Detect which cell encompasses the target text, then output its [X, Y] center coordinate. 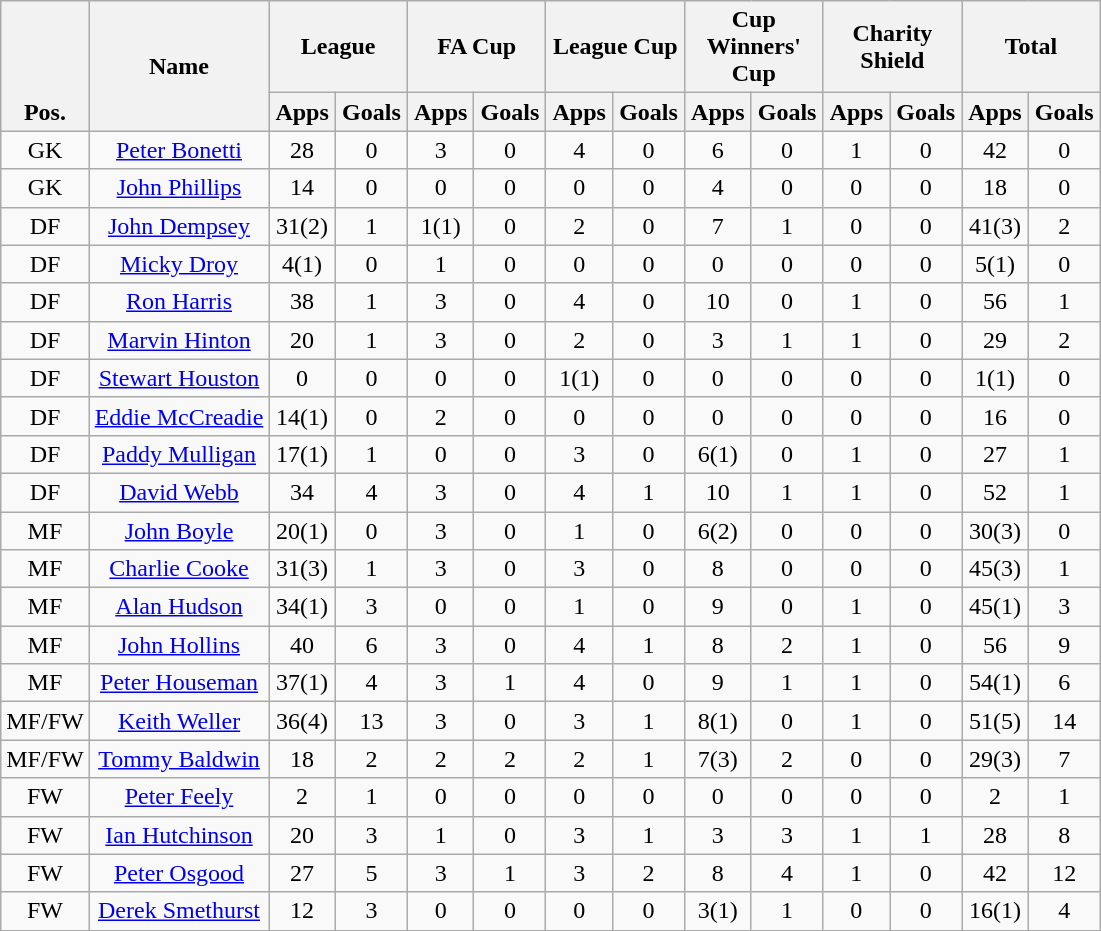
13 [371, 721]
Tommy Baldwin [179, 759]
Ian Hutchinson [179, 835]
45(3) [996, 569]
John Phillips [179, 188]
Peter Houseman [179, 683]
30(3) [996, 531]
20(1) [302, 531]
40 [302, 645]
Total [1032, 47]
Micky Droy [179, 264]
Cup Winners' Cup [754, 47]
29 [996, 340]
John Hollins [179, 645]
Alan Hudson [179, 607]
Charity Shield [892, 47]
League [338, 47]
34(1) [302, 607]
6(2) [718, 531]
Peter Bonetti [179, 150]
7(3) [718, 759]
Marvin Hinton [179, 340]
54(1) [996, 683]
Peter Feely [179, 797]
Paddy Mulligan [179, 454]
FA Cup [476, 47]
34 [302, 492]
52 [996, 492]
Derek Smethurst [179, 911]
Eddie McCreadie [179, 416]
John Dempsey [179, 226]
17(1) [302, 454]
38 [302, 302]
31(3) [302, 569]
David Webb [179, 492]
Ron Harris [179, 302]
36(4) [302, 721]
45(1) [996, 607]
16(1) [996, 911]
29(3) [996, 759]
League Cup [616, 47]
Peter Osgood [179, 873]
Pos. [45, 66]
Charlie Cooke [179, 569]
Keith Weller [179, 721]
16 [996, 416]
5 [371, 873]
37(1) [302, 683]
41(3) [996, 226]
14(1) [302, 416]
6(1) [718, 454]
3(1) [718, 911]
31(2) [302, 226]
John Boyle [179, 531]
4(1) [302, 264]
Name [179, 66]
5(1) [996, 264]
Stewart Houston [179, 378]
51(5) [996, 721]
8(1) [718, 721]
